Output the [x, y] coordinate of the center of the cell containing the given text.  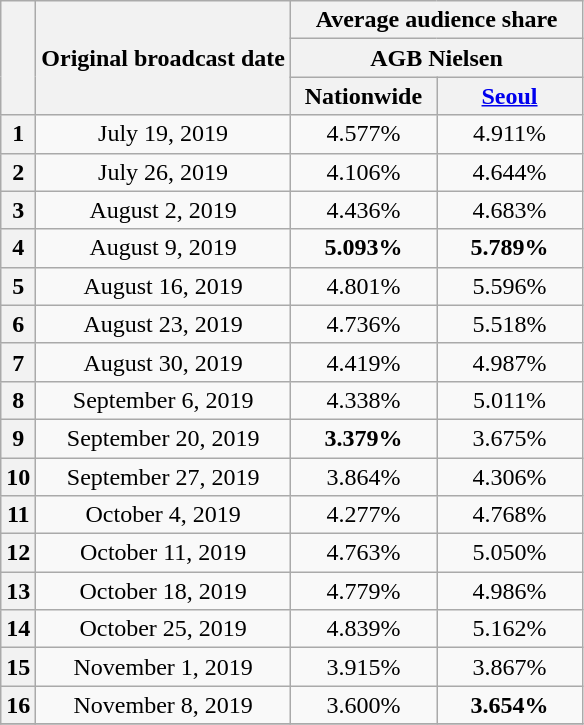
4.987% [509, 362]
5.596% [509, 286]
5.162% [509, 629]
2 [18, 172]
3.867% [509, 667]
October 4, 2019 [164, 515]
4.763% [363, 553]
8 [18, 400]
August 30, 2019 [164, 362]
4.306% [509, 477]
5.518% [509, 324]
August 9, 2019 [164, 248]
5.050% [509, 553]
4.986% [509, 591]
4.644% [509, 172]
3.864% [363, 477]
July 26, 2019 [164, 172]
4.106% [363, 172]
6 [18, 324]
5.011% [509, 400]
November 8, 2019 [164, 705]
September 27, 2019 [164, 477]
4.839% [363, 629]
3 [18, 210]
1 [18, 134]
4.436% [363, 210]
16 [18, 705]
7 [18, 362]
4.577% [363, 134]
3.915% [363, 667]
14 [18, 629]
October 11, 2019 [164, 553]
Average audience share [436, 20]
5.093% [363, 248]
4.338% [363, 400]
September 20, 2019 [164, 438]
3.675% [509, 438]
4.801% [363, 286]
AGB Nielsen [436, 58]
13 [18, 591]
4.277% [363, 515]
4.768% [509, 515]
August 2, 2019 [164, 210]
August 23, 2019 [164, 324]
Nationwide [363, 96]
4.683% [509, 210]
11 [18, 515]
5.789% [509, 248]
15 [18, 667]
3.600% [363, 705]
3.654% [509, 705]
4.911% [509, 134]
3.379% [363, 438]
November 1, 2019 [164, 667]
Original broadcast date [164, 58]
4.736% [363, 324]
12 [18, 553]
4.419% [363, 362]
August 16, 2019 [164, 286]
July 19, 2019 [164, 134]
9 [18, 438]
October 18, 2019 [164, 591]
5 [18, 286]
Seoul [509, 96]
4 [18, 248]
September 6, 2019 [164, 400]
10 [18, 477]
October 25, 2019 [164, 629]
4.779% [363, 591]
